Capture the cell that displays the provided text and extract its (X, Y) central coordinate. 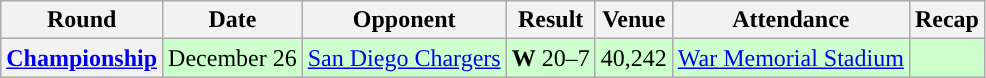
Venue (634, 20)
Attendance (790, 20)
December 26 (233, 58)
Opponent (404, 20)
Date (233, 20)
40,242 (634, 58)
Result (550, 20)
Round (82, 20)
San Diego Chargers (404, 58)
War Memorial Stadium (790, 58)
Recap (946, 20)
Championship (82, 58)
W 20–7 (550, 58)
